Return the [X, Y] coordinate for the center point of the cell that contains the specified text.  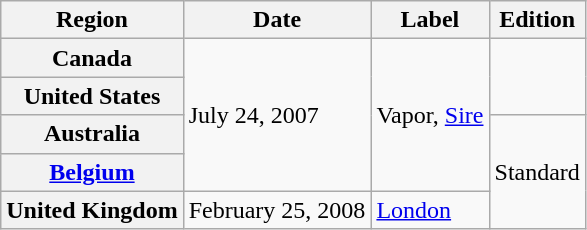
July 24, 2007 [277, 115]
Australia [92, 134]
Label [430, 20]
United Kingdom [92, 210]
London [430, 210]
Canada [92, 58]
Region [92, 20]
Belgium [92, 172]
February 25, 2008 [277, 210]
Vapor, Sire [430, 115]
Edition [537, 20]
Date [277, 20]
Standard [537, 172]
United States [92, 96]
